Detect which cell encompasses the target text, then output its [X, Y] center coordinate. 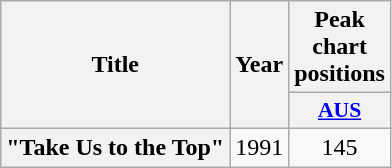
Peak chart positions [340, 47]
Title [116, 65]
Year [260, 65]
145 [340, 147]
"Take Us to the Top" [116, 147]
AUS [340, 111]
1991 [260, 147]
